Output the (X, Y) coordinate of the center of the cell containing the given text.  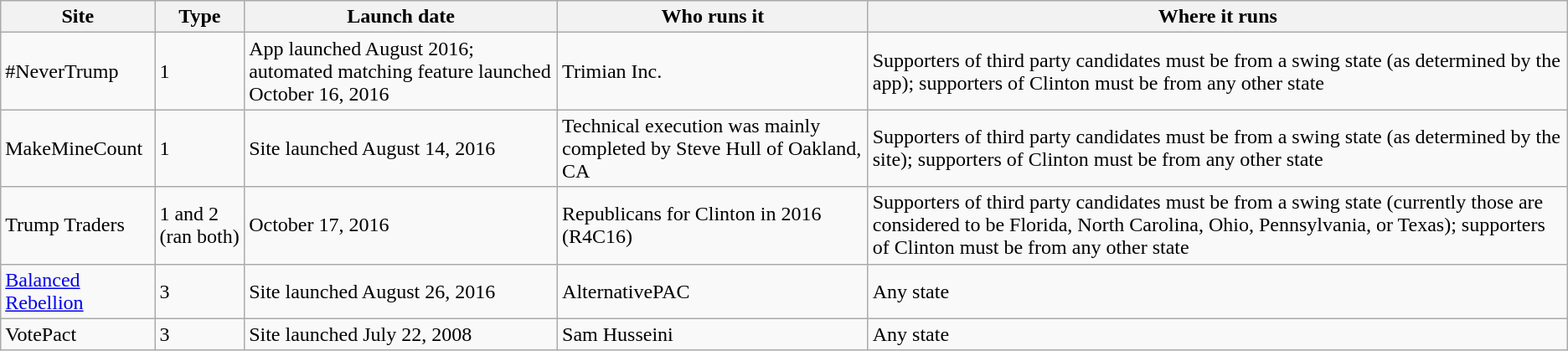
Trimian Inc. (714, 71)
App launched August 2016; automated matching feature launched October 16, 2016 (401, 71)
Site launched August 26, 2016 (401, 292)
Where it runs (1218, 17)
Sam Husseini (714, 334)
Type (199, 17)
Site (78, 17)
Supporters of third party candidates must be from a swing state (as determined by the app); supporters of Clinton must be from any other state (1218, 71)
#NeverTrump (78, 71)
Supporters of third party candidates must be from a swing state (as determined by the site); supporters of Clinton must be from any other state (1218, 148)
Trump Traders (78, 225)
Republicans for Clinton in 2016 (R4C16) (714, 225)
Launch date (401, 17)
Who runs it (714, 17)
VotePact (78, 334)
1 and 2 (ran both) (199, 225)
MakeMineCount (78, 148)
October 17, 2016 (401, 225)
Site launched July 22, 2008 (401, 334)
Site launched August 14, 2016 (401, 148)
AlternativePAC (714, 292)
Balanced Rebellion (78, 292)
Technical execution was mainly completed by Steve Hull of Oakland, CA (714, 148)
